Return the [x, y] coordinate for the center point of the cell that contains the specified text.  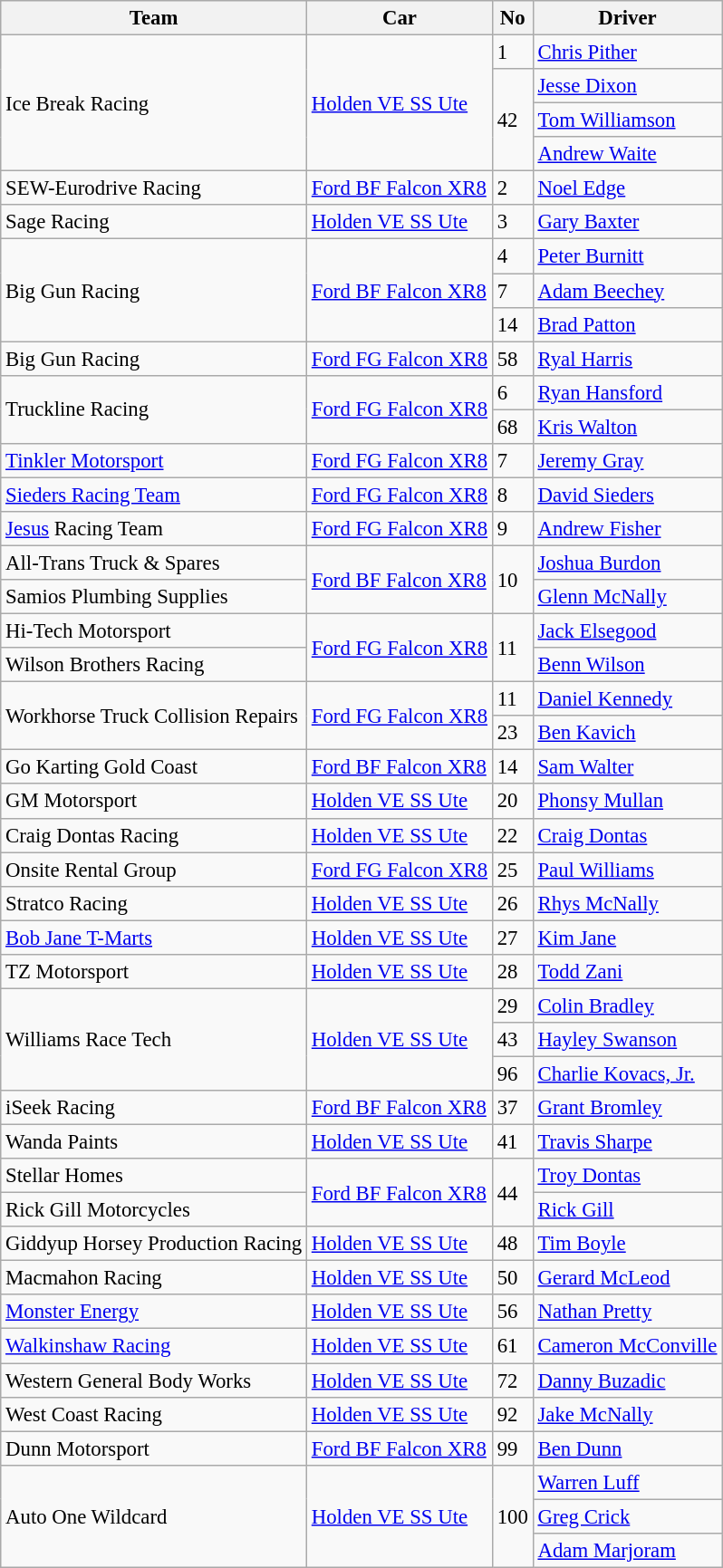
Macmahon Racing [154, 1278]
Giddyup Horsey Production Racing [154, 1244]
96 [513, 1073]
8 [513, 495]
Paul Williams [627, 870]
1 [513, 53]
9 [513, 529]
GM Motorsport [154, 802]
Cameron McConville [627, 1346]
Sage Racing [154, 222]
Rick Gill Motorcycles [154, 1210]
Phonsy Mullan [627, 802]
Colin Bradley [627, 1005]
Workhorse Truck Collision Repairs [154, 716]
4 [513, 256]
Kim Jane [627, 938]
Go Karting Gold Coast [154, 767]
Troy Dontas [627, 1176]
Ben Kavich [627, 733]
Chris Pither [627, 53]
Joshua Burdon [627, 563]
Car [399, 18]
Wanda Paints [154, 1142]
29 [513, 1005]
10 [513, 580]
Western General Body Works [154, 1380]
Benn Wilson [627, 665]
61 [513, 1346]
Travis Sharpe [627, 1142]
Team [154, 18]
Williams Race Tech [154, 1040]
Rhys McNally [627, 903]
West Coast Racing [154, 1414]
Walkinshaw Racing [154, 1346]
Brad Patton [627, 324]
Peter Burnitt [627, 256]
Samios Plumbing Supplies [154, 597]
Andrew Waite [627, 154]
Wilson Brothers Racing [154, 665]
27 [513, 938]
Gerard McLeod [627, 1278]
56 [513, 1313]
25 [513, 870]
2 [513, 188]
Todd Zani [627, 972]
Gary Baxter [627, 222]
48 [513, 1244]
Jesse Dixon [627, 86]
Onsite Rental Group [154, 870]
Hayley Swanson [627, 1040]
Jack Elsegood [627, 631]
44 [513, 1192]
99 [513, 1448]
Bob Jane T-Marts [154, 938]
Andrew Fisher [627, 529]
Nathan Pretty [627, 1313]
Warren Luff [627, 1482]
Stellar Homes [154, 1176]
iSeek Racing [154, 1108]
Jesus Racing Team [154, 529]
Kris Walton [627, 427]
Truckline Racing [154, 409]
Sieders Racing Team [154, 495]
Tinkler Motorsport [154, 461]
50 [513, 1278]
Hi-Tech Motorsport [154, 631]
28 [513, 972]
TZ Motorsport [154, 972]
Craig Dontas [627, 835]
All-Trans Truck & Spares [154, 563]
Tom Williamson [627, 120]
SEW-Eurodrive Racing [154, 188]
Daniel Kennedy [627, 699]
37 [513, 1108]
Craig Dontas Racing [154, 835]
Noel Edge [627, 188]
58 [513, 359]
No [513, 18]
23 [513, 733]
Ryal Harris [627, 359]
68 [513, 427]
Grant Bromley [627, 1108]
42 [513, 120]
Ryan Hansford [627, 392]
Dunn Motorsport [154, 1448]
Driver [627, 18]
Ice Break Racing [154, 103]
3 [513, 222]
Jeremy Gray [627, 461]
22 [513, 835]
Adam Marjoram [627, 1551]
Jake McNally [627, 1414]
43 [513, 1040]
92 [513, 1414]
72 [513, 1380]
Danny Buzadic [627, 1380]
Stratco Racing [154, 903]
David Sieders [627, 495]
Monster Energy [154, 1313]
6 [513, 392]
41 [513, 1142]
Glenn McNally [627, 597]
Tim Boyle [627, 1244]
Greg Crick [627, 1516]
20 [513, 802]
Charlie Kovacs, Jr. [627, 1073]
Auto One Wildcard [154, 1516]
Adam Beechey [627, 291]
Sam Walter [627, 767]
Ben Dunn [627, 1448]
Rick Gill [627, 1210]
26 [513, 903]
100 [513, 1516]
